Scan for the cell matching the given text and deliver its [X, Y] coordinate at center. 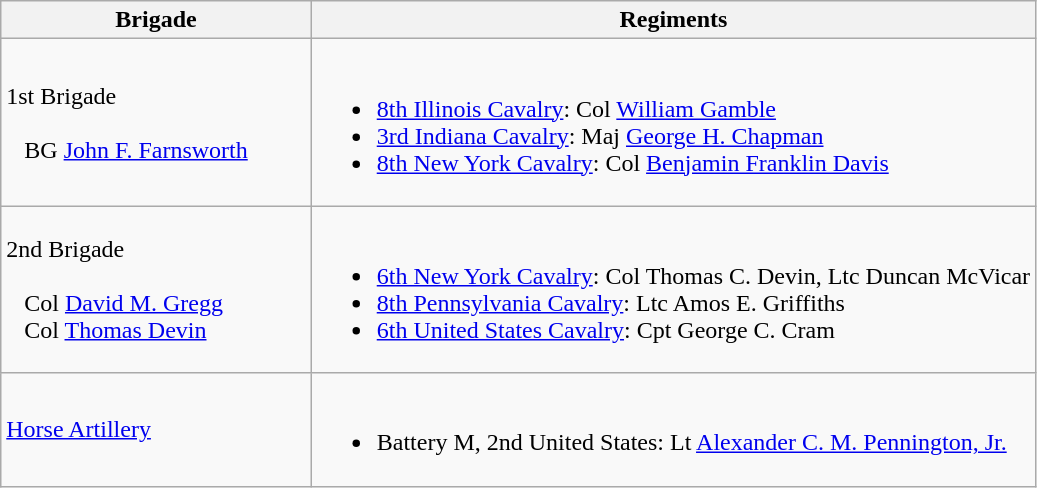
Horse Artillery [156, 430]
2nd Brigade Col David M. Gregg Col Thomas Devin [156, 290]
Regiments [673, 20]
Battery M, 2nd United States: Lt Alexander C. M. Pennington, Jr. [673, 430]
8th Illinois Cavalry: Col William Gamble3rd Indiana Cavalry: Maj George H. Chapman8th New York Cavalry: Col Benjamin Franklin Davis [673, 122]
Brigade [156, 20]
1st Brigade BG John F. Farnsworth [156, 122]
